Find where the given text appears and provide that cell's center as (x, y) coordinate. 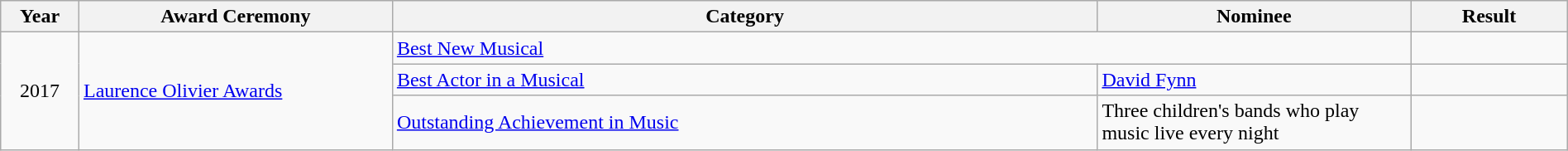
Nominee (1254, 17)
Year (40, 17)
Outstanding Achievement in Music (744, 123)
Laurence Olivier Awards (235, 91)
David Fynn (1254, 80)
2017 (40, 91)
Best New Musical (901, 48)
Three children's bands who play music live every night (1254, 123)
Best Actor in a Musical (744, 80)
Award Ceremony (235, 17)
Result (1489, 17)
Category (744, 17)
